Pinpoint the cell where the given text exists, returning its (x, y) midpoint coordinate. 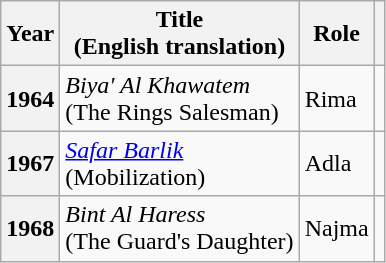
Adla (336, 164)
Bint Al Haress(The Guard's Daughter) (180, 228)
Role (336, 34)
1967 (30, 164)
1968 (30, 228)
Biya' Al Khawatem(The Rings Salesman) (180, 98)
Rima (336, 98)
Year (30, 34)
1964 (30, 98)
Title(English translation) (180, 34)
Najma (336, 228)
Safar Barlik(Mobilization) (180, 164)
